Find where the given text appears and provide that cell's center as (x, y) coordinate. 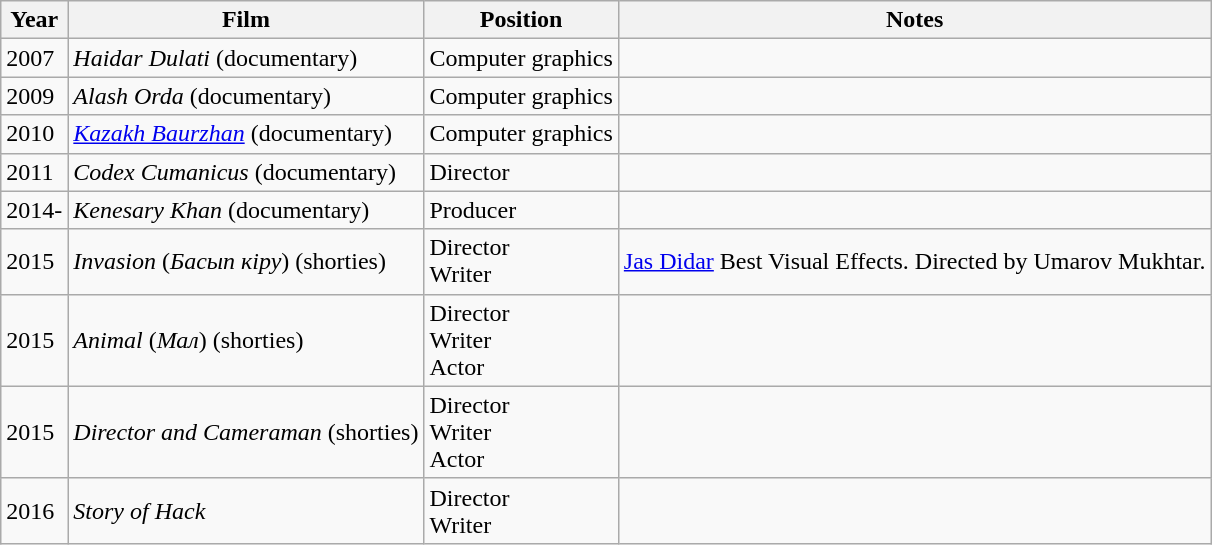
Film (246, 20)
Invasion (Басып кіру) (shorties) (246, 262)
Producer (521, 210)
Position (521, 20)
Haidar Dulati (documentary) (246, 58)
Alash Orda (documentary) (246, 96)
2009 (34, 96)
2011 (34, 172)
Jas Didar Best Visual Effects. Directed by Umarov Mukhtar. (914, 262)
Director and Cameraman (shorties) (246, 432)
2010 (34, 134)
Notes (914, 20)
2014- (34, 210)
Story of Hack (246, 510)
2016 (34, 510)
Director (521, 172)
Codex Cumanicus (documentary) (246, 172)
Animal (Мал) (shorties) (246, 340)
Kenesary Khan (documentary) (246, 210)
2007 (34, 58)
Year (34, 20)
Kazakh Baurzhan (documentary) (246, 134)
